For the text-containing cell, return its midpoint in (x, y) coordinate format. 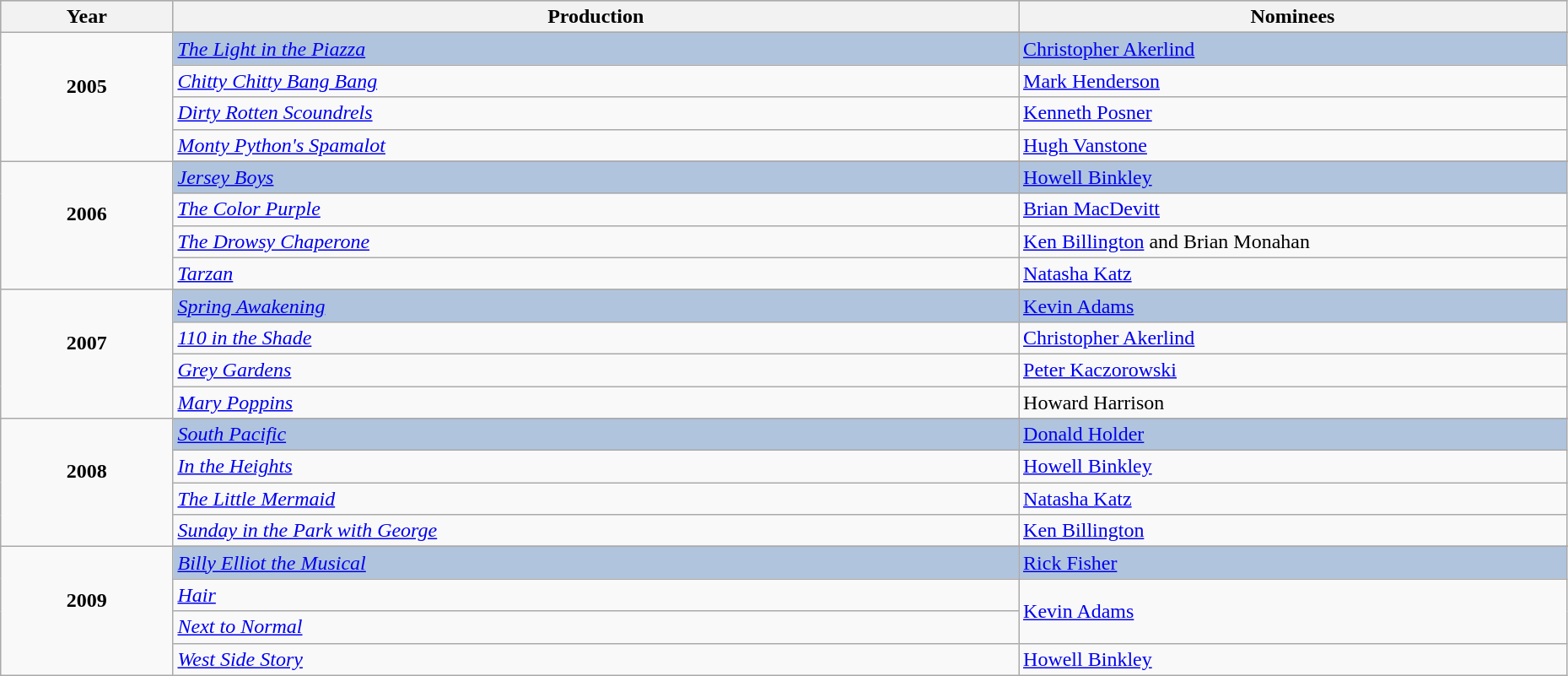
In the Heights (595, 467)
2008 (87, 483)
Peter Kaczorowski (1293, 370)
2009 (87, 611)
Kenneth Posner (1293, 113)
Production (595, 17)
Hair (595, 595)
Howard Harrison (1293, 403)
West Side Story (595, 659)
2005 (87, 97)
Hugh Vanstone (1293, 145)
Dirty Rotten Scoundrels (595, 113)
Jersey Boys (595, 177)
2007 (87, 354)
Nominees (1293, 17)
Chitty Chitty Bang Bang (595, 81)
The Color Purple (595, 209)
Year (87, 17)
Mark Henderson (1293, 81)
Grey Gardens (595, 370)
Spring Awakening (595, 306)
110 in the Shade (595, 338)
The Little Mermaid (595, 499)
South Pacific (595, 435)
Brian MacDevitt (1293, 209)
Donald Holder (1293, 435)
Monty Python's Spamalot (595, 145)
Mary Poppins (595, 403)
Ken Billington (1293, 531)
Tarzan (595, 273)
Sunday in the Park with George (595, 531)
The Light in the Piazza (595, 49)
Ken Billington and Brian Monahan (1293, 241)
2006 (87, 225)
Billy Elliot the Musical (595, 563)
The Drowsy Chaperone (595, 241)
Rick Fisher (1293, 563)
Next to Normal (595, 627)
